Pinpoint the cell where the given text exists, returning its (X, Y) midpoint coordinate. 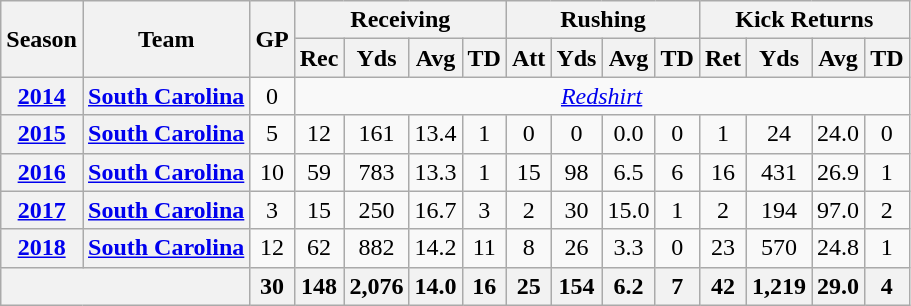
5 (272, 134)
1,219 (778, 286)
3.3 (628, 248)
25 (528, 286)
59 (319, 172)
7 (677, 286)
13.4 (436, 134)
250 (376, 210)
6.5 (628, 172)
24.8 (838, 248)
98 (576, 172)
2015 (42, 134)
6 (677, 172)
194 (778, 210)
Rec (319, 58)
Kick Returns (804, 20)
2016 (42, 172)
Receiving (400, 20)
13.3 (436, 172)
161 (376, 134)
GP (272, 39)
11 (484, 248)
14.2 (436, 248)
Team (166, 39)
2017 (42, 210)
Rushing (602, 20)
14.0 (436, 286)
Redshirt (602, 96)
16.7 (436, 210)
6.2 (628, 286)
431 (778, 172)
24.0 (838, 134)
23 (722, 248)
2014 (42, 96)
29.0 (838, 286)
97.0 (838, 210)
Season (42, 39)
24 (778, 134)
42 (722, 286)
15.0 (628, 210)
882 (376, 248)
4 (887, 286)
2018 (42, 248)
26 (576, 248)
783 (376, 172)
Att (528, 58)
2,076 (376, 286)
570 (778, 248)
8 (528, 248)
148 (319, 286)
62 (319, 248)
Ret (722, 58)
26.9 (838, 172)
0.0 (628, 134)
154 (576, 286)
10 (272, 172)
